Search for the cell housing the specified text and yield its [x, y] center coordinate. 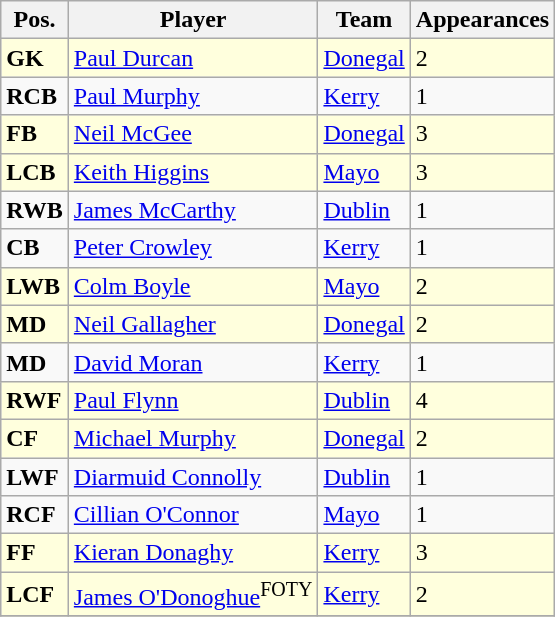
Neil McGee [193, 134]
CB [35, 248]
LWB [35, 286]
RCB [35, 96]
4 [482, 400]
LCB [35, 172]
Appearances [482, 20]
Colm Boyle [193, 286]
Keith Higgins [193, 172]
Player [193, 20]
GK [35, 58]
FB [35, 134]
RWF [35, 400]
Peter Crowley [193, 248]
CF [35, 438]
Cillian O'Connor [193, 515]
LWF [35, 477]
Team [364, 20]
Paul Flynn [193, 400]
James McCarthy [193, 210]
David Moran [193, 362]
Paul Durcan [193, 58]
RCF [35, 515]
Diarmuid Connolly [193, 477]
RWB [35, 210]
Paul Murphy [193, 96]
James O'DonoghueFOTY [193, 594]
Neil Gallagher [193, 324]
Pos. [35, 20]
Kieran Donaghy [193, 553]
LCF [35, 594]
Michael Murphy [193, 438]
FF [35, 553]
